Provide the [x, y] coordinate of the cell's center where the given text is located.  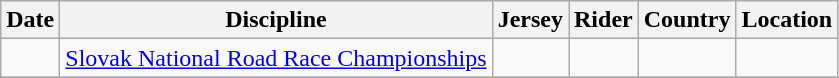
Jersey [530, 20]
Discipline [276, 20]
Location [787, 20]
Rider [603, 20]
Date [30, 20]
Slovak National Road Race Championships [276, 58]
Country [687, 20]
